Extract the [x, y] coordinate from the center of the cell holding the provided text.  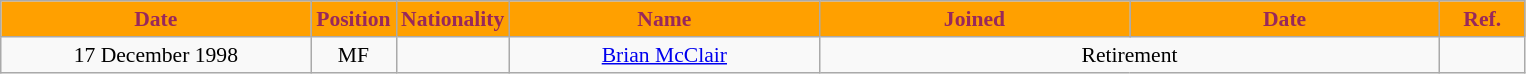
Ref. [1482, 19]
Joined [974, 19]
Brian McClair [664, 55]
MF [354, 55]
Nationality [452, 19]
17 December 1998 [156, 55]
Position [354, 19]
Name [664, 19]
Retirement [1129, 55]
